Pinpoint the cell where the given text exists, returning its [X, Y] midpoint coordinate. 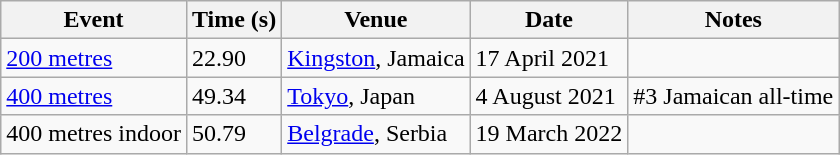
17 April 2021 [549, 58]
200 metres [94, 58]
4 August 2021 [549, 96]
Venue [376, 20]
Kingston, Jamaica [376, 58]
50.79 [234, 134]
400 metres [94, 96]
Notes [734, 20]
Tokyo, Japan [376, 96]
22.90 [234, 58]
Time (s) [234, 20]
19 March 2022 [549, 134]
Event [94, 20]
Belgrade, Serbia [376, 134]
400 metres indoor [94, 134]
49.34 [234, 96]
Date [549, 20]
#3 Jamaican all-time [734, 96]
